Output the [X, Y] coordinate of the center of the cell containing the given text.  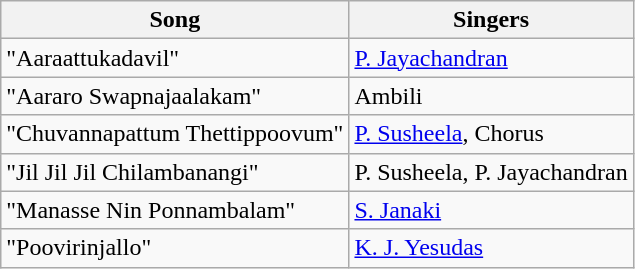
"Chuvannapattum Thettippoovum" [175, 134]
Ambili [491, 96]
"Aaraattukadavil" [175, 58]
Song [175, 20]
K. J. Yesudas [491, 248]
Singers [491, 20]
P. Susheela, P. Jayachandran [491, 172]
"Manasse Nin Ponnambalam" [175, 210]
P. Susheela, Chorus [491, 134]
"Aararo Swapnajaalakam" [175, 96]
S. Janaki [491, 210]
"Poovirinjallo" [175, 248]
P. Jayachandran [491, 58]
"Jil Jil Jil Chilambanangi" [175, 172]
